Find where the given text appears and provide that cell's center as (X, Y) coordinate. 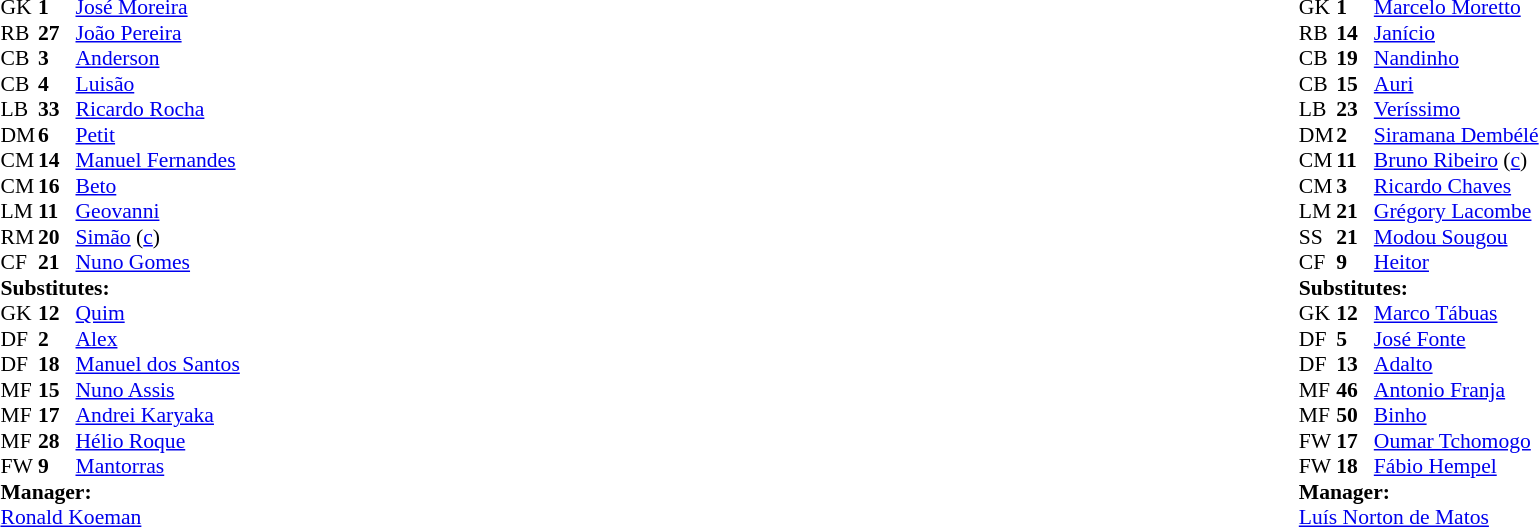
Heitor (1456, 263)
RM (19, 237)
Hélio Roque (158, 441)
6 (57, 135)
Anderson (158, 59)
Ricardo Chaves (1456, 186)
Ricardo Rocha (158, 109)
Adalto (1456, 365)
Nuno Assis (158, 390)
Antonio Franja (1456, 390)
Oumar Tchomogo (1456, 441)
Quim (158, 313)
Manuel dos Santos (158, 365)
SS (1318, 237)
Manuel Fernandes (158, 161)
Luisão (158, 84)
13 (1355, 365)
33 (57, 109)
Veríssimo (1456, 109)
Bruno Ribeiro (c) (1456, 161)
Modou Sougou (1456, 237)
Alex (158, 339)
27 (57, 33)
Fábio Hempel (1456, 467)
Simão (c) (158, 237)
Auri (1456, 84)
Nandinho (1456, 59)
Mantorras (158, 467)
19 (1355, 59)
Janício (1456, 33)
16 (57, 186)
Marco Tábuas (1456, 313)
Geovanni (158, 211)
Andrei Karyaka (158, 415)
Nuno Gomes (158, 263)
5 (1355, 339)
João Pereira (158, 33)
Binho (1456, 415)
20 (57, 237)
Grégory Lacombe (1456, 211)
Beto (158, 186)
50 (1355, 415)
Siramana Dembélé (1456, 135)
23 (1355, 109)
28 (57, 441)
Petit (158, 135)
4 (57, 84)
José Fonte (1456, 339)
46 (1355, 390)
